Provide the (X, Y) coordinate of the cell's center where the given text is located.  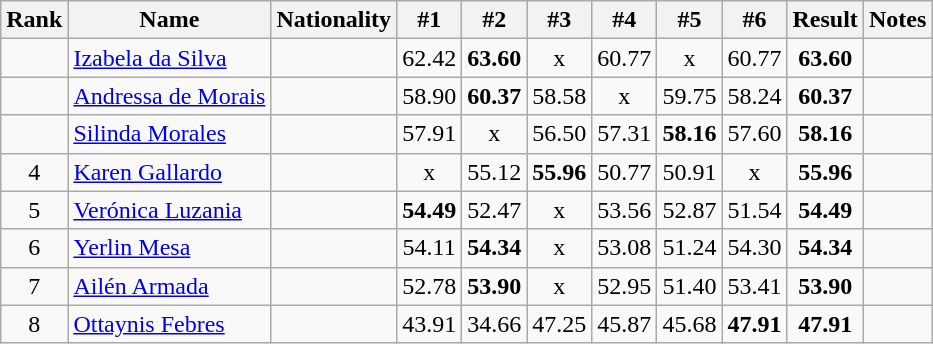
56.50 (560, 134)
47.25 (560, 324)
Yerlin Mesa (170, 248)
62.42 (430, 58)
50.91 (690, 172)
53.56 (624, 210)
52.47 (494, 210)
Karen Gallardo (170, 172)
5 (34, 210)
#3 (560, 20)
43.91 (430, 324)
53.41 (754, 286)
Izabela da Silva (170, 58)
#2 (494, 20)
55.12 (494, 172)
50.77 (624, 172)
58.24 (754, 96)
51.24 (690, 248)
54.30 (754, 248)
45.87 (624, 324)
Ottaynis Febres (170, 324)
51.54 (754, 210)
#5 (690, 20)
7 (34, 286)
8 (34, 324)
52.78 (430, 286)
57.91 (430, 134)
52.87 (690, 210)
4 (34, 172)
58.58 (560, 96)
Nationality (334, 20)
53.08 (624, 248)
6 (34, 248)
57.31 (624, 134)
Result (825, 20)
Silinda Morales (170, 134)
58.90 (430, 96)
34.66 (494, 324)
Rank (34, 20)
59.75 (690, 96)
#6 (754, 20)
45.68 (690, 324)
Verónica Luzania (170, 210)
Ailén Armada (170, 286)
#1 (430, 20)
57.60 (754, 134)
52.95 (624, 286)
Notes (897, 20)
Name (170, 20)
51.40 (690, 286)
Andressa de Morais (170, 96)
54.11 (430, 248)
#4 (624, 20)
